Locate the cell with the specified text and output its (x, y) center coordinate. 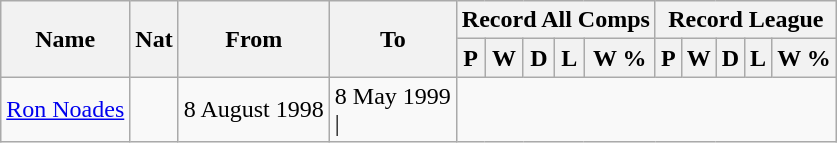
Record All Comps (556, 20)
Name (66, 39)
8 August 1998 (254, 110)
Ron Noades (66, 110)
Record League (746, 20)
Nat (154, 39)
From (254, 39)
8 May 1999| (392, 110)
To (392, 39)
